Determine the [X, Y] coordinate at the center of the cell enclosing the given text.  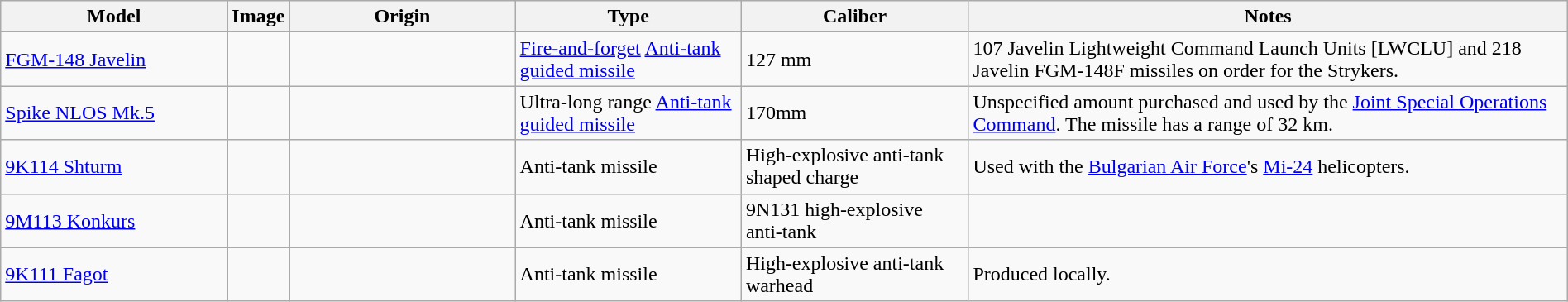
Model [114, 17]
Origin [402, 17]
Spike NLOS Mk.5 [114, 113]
Ultra-long range Anti-tank guided missile [629, 113]
Notes [1268, 17]
9N131 high-explosive anti-tank [855, 220]
170mm [855, 113]
Caliber [855, 17]
9M113 Konkurs [114, 220]
FGM-148 Javelin [114, 60]
107 Javelin Lightweight Command Launch Units [LWCLU] and 218 Javelin FGM-148F missiles on order for the Strykers. [1268, 60]
Produced locally. [1268, 275]
Unspecified amount purchased and used by the Joint Special Operations Command. The missile has a range of 32 km. [1268, 113]
9K114 Shturm [114, 167]
Image [258, 17]
High-explosive anti-tank shaped charge [855, 167]
Fire-and-forget Anti-tank guided missile [629, 60]
9K111 Fagot [114, 275]
Type [629, 17]
High-explosive anti-tank warhead [855, 275]
Used with the Bulgarian Air Force's Mi-24 helicopters. [1268, 167]
127 mm [855, 60]
